Locate the cell with the specified text and output its (x, y) center coordinate. 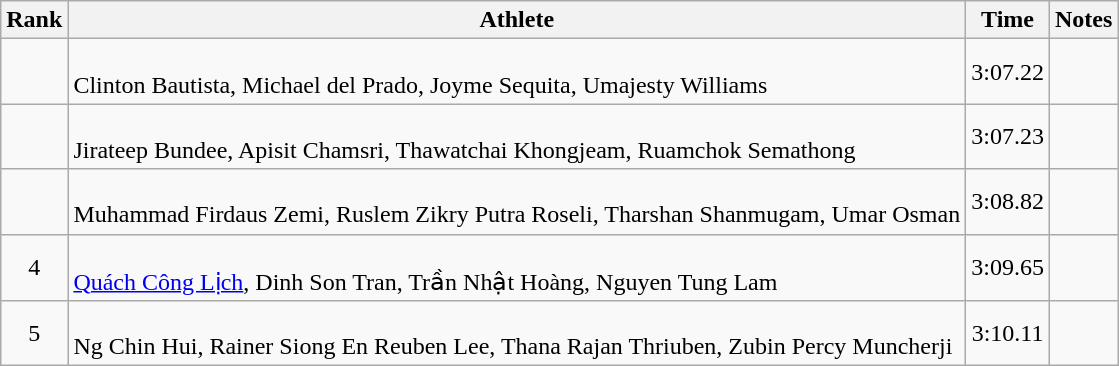
Clinton Bautista, Michael del Prado, Joyme Sequita, Umajesty Williams (517, 72)
3:08.82 (1008, 202)
Jirateep Bundee, Apisit Chamsri, Thawatchai Khongjeam, Ruamchok Semathong (517, 136)
Quách Công Lịch, Dinh Son Tran, Trần Nhật Hoàng, Nguyen Tung Lam (517, 268)
Athlete (517, 20)
Time (1008, 20)
3:07.23 (1008, 136)
5 (34, 334)
Ng Chin Hui, Rainer Siong En Reuben Lee, Thana Rajan Thriuben, Zubin Percy Muncherji (517, 334)
3:07.22 (1008, 72)
Muhammad Firdaus Zemi, Ruslem Zikry Putra Roseli, Tharshan Shanmugam, Umar Osman (517, 202)
3:09.65 (1008, 268)
4 (34, 268)
3:10.11 (1008, 334)
Notes (1083, 20)
Rank (34, 20)
